Search for the cell housing the specified text and yield its [X, Y] center coordinate. 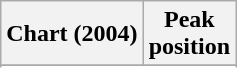
Chart (2004) [72, 34]
Peakposition [189, 34]
